Locate the cell with the specified text and output its (x, y) center coordinate. 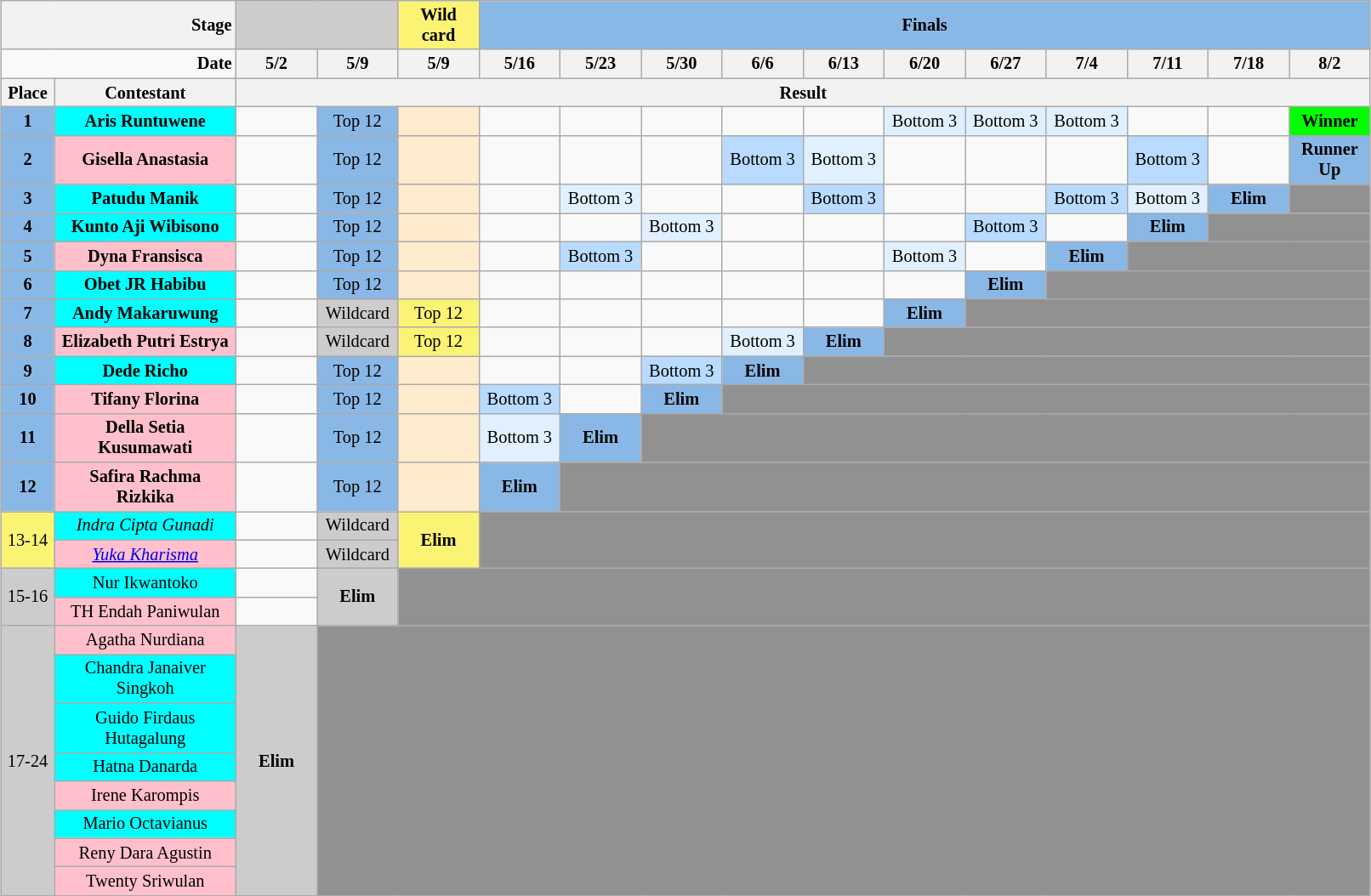
Irene Karompis (145, 795)
Twenty Sriwulan (145, 881)
1 (27, 121)
6 (27, 285)
Finals (924, 25)
5/30 (682, 64)
Kunto Aji Wibisono (145, 227)
Dyna Fransisca (145, 256)
Patudu Manik (145, 199)
12 (27, 487)
5/16 (519, 64)
7/18 (1249, 64)
8 (27, 342)
Elizabeth Putri Estrya (145, 342)
5/23 (600, 64)
Yuka Kharisma (145, 554)
Place (27, 93)
Date (118, 64)
5/2 (276, 64)
6/6 (762, 64)
Della Setia Kusumawati (145, 438)
Nur Ikwantoko (145, 582)
9 (27, 371)
Wild card (439, 25)
Result (803, 93)
Contestant (145, 93)
8/2 (1330, 64)
Mario Octavianus (145, 824)
Safira Rachma Rizkika (145, 487)
Winner (1330, 121)
15-16 (27, 597)
6/20 (924, 64)
11 (27, 438)
Stage (118, 25)
3 (27, 199)
6/27 (1005, 64)
Obet JR Habibu (145, 285)
4 (27, 227)
Guido Firdaus Hutagalung (145, 728)
Andy Makaruwung (145, 313)
17-24 (27, 760)
5 (27, 256)
7/11 (1167, 64)
7 (27, 313)
7/4 (1087, 64)
Aris Runtuwene (145, 121)
Agatha Nurdiana (145, 640)
Tifany Florina (145, 399)
Indra Cipta Gunadi (145, 525)
Gisella Anastasia (145, 160)
Dede Richo (145, 371)
2 (27, 160)
Chandra Janaiver Singkoh (145, 678)
Hatna Danarda (145, 767)
10 (27, 399)
Runner Up (1330, 160)
Reny Dara Agustin (145, 853)
13-14 (27, 539)
6/13 (844, 64)
TH Endah Paniwulan (145, 611)
